Determine the [X, Y] coordinate at the center of the cell enclosing the given text.  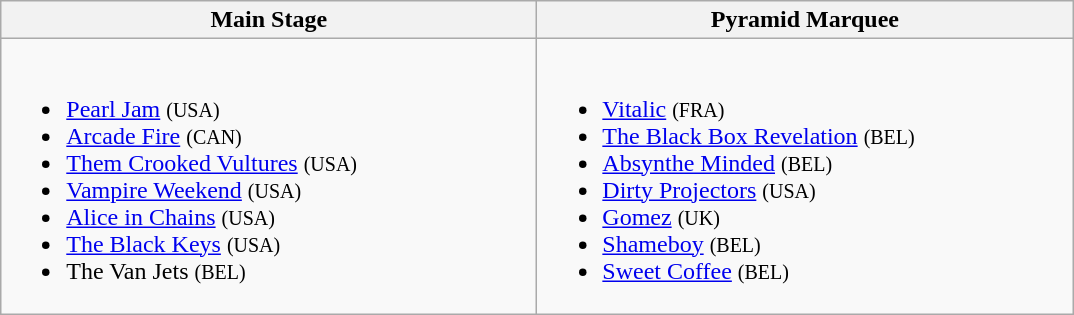
Vitalic (FRA)The Black Box Revelation (BEL)Absynthe Minded (BEL)Dirty Projectors (USA)Gomez (UK)Shameboy (BEL)Sweet Coffee (BEL) [805, 176]
Main Stage [269, 20]
Pearl Jam (USA)Arcade Fire (CAN)Them Crooked Vultures (USA)Vampire Weekend (USA)Alice in Chains (USA)The Black Keys (USA)The Van Jets (BEL) [269, 176]
Pyramid Marquee [805, 20]
